Return the (x, y) coordinate for the center point of the cell that contains the specified text.  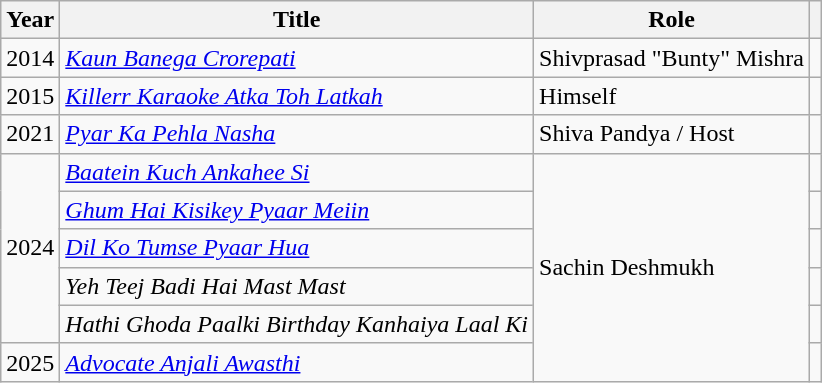
2025 (30, 362)
Baatein Kuch Ankahee Si (297, 172)
Killerr Karaoke Atka Toh Latkah (297, 96)
2024 (30, 248)
Title (297, 20)
Kaun Banega Crorepati (297, 58)
Himself (672, 96)
Year (30, 20)
Shiva Pandya / Host (672, 134)
Hathi Ghoda Paalki Birthday Kanhaiya Laal Ki (297, 324)
Role (672, 20)
2014 (30, 58)
Ghum Hai Kisikey Pyaar Meiin (297, 210)
2021 (30, 134)
Dil Ko Tumse Pyaar Hua (297, 248)
Pyar Ka Pehla Nasha (297, 134)
Advocate Anjali Awasthi (297, 362)
Sachin Deshmukh (672, 267)
2015 (30, 96)
Shivprasad "Bunty" Mishra (672, 58)
Yeh Teej Badi Hai Mast Mast (297, 286)
